For the text-containing cell, return its midpoint in (X, Y) coordinate format. 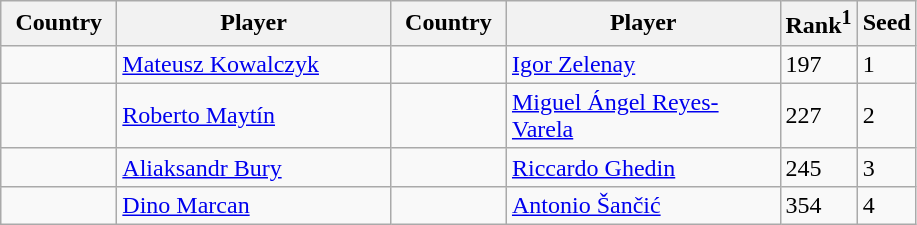
Igor Zelenay (643, 64)
Riccardo Ghedin (643, 167)
2 (886, 116)
197 (818, 64)
354 (818, 205)
3 (886, 167)
1 (886, 64)
Roberto Maytín (254, 116)
Miguel Ángel Reyes-Varela (643, 116)
Antonio Šančić (643, 205)
245 (818, 167)
Rank1 (818, 24)
Mateusz Kowalczyk (254, 64)
227 (818, 116)
4 (886, 205)
Dino Marcan (254, 205)
Seed (886, 24)
Aliaksandr Bury (254, 167)
